Identify which cell holds the provided text, then report its (X, Y) central coordinate. 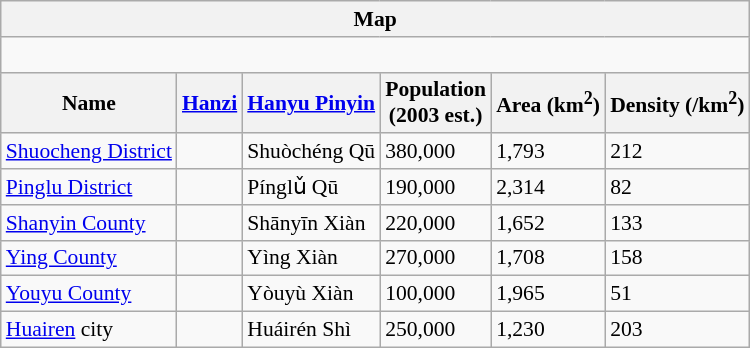
82 (677, 187)
Shuòchéng Qū (311, 152)
Area (km2) (548, 102)
212 (677, 152)
Population(2003 est.) (436, 102)
Shuocheng District (89, 152)
133 (677, 223)
100,000 (436, 294)
Yìng Xiàn (311, 258)
270,000 (436, 258)
1,965 (548, 294)
1,652 (548, 223)
Density (/km2) (677, 102)
51 (677, 294)
Hanzi (210, 102)
158 (677, 258)
Huairen city (89, 330)
Huáirén Shì (311, 330)
250,000 (436, 330)
Shanyin County (89, 223)
Map (376, 19)
Yòuyù Xiàn (311, 294)
1,230 (548, 330)
1,708 (548, 258)
1,793 (548, 152)
Hanyu Pinyin (311, 102)
2,314 (548, 187)
Shānyīn Xiàn (311, 223)
Pinglu District (89, 187)
Name (89, 102)
190,000 (436, 187)
220,000 (436, 223)
Youyu County (89, 294)
Pínglǔ Qū (311, 187)
203 (677, 330)
380,000 (436, 152)
Ying County (89, 258)
